Determine the (X, Y) coordinate at the center of the cell enclosing the given text.  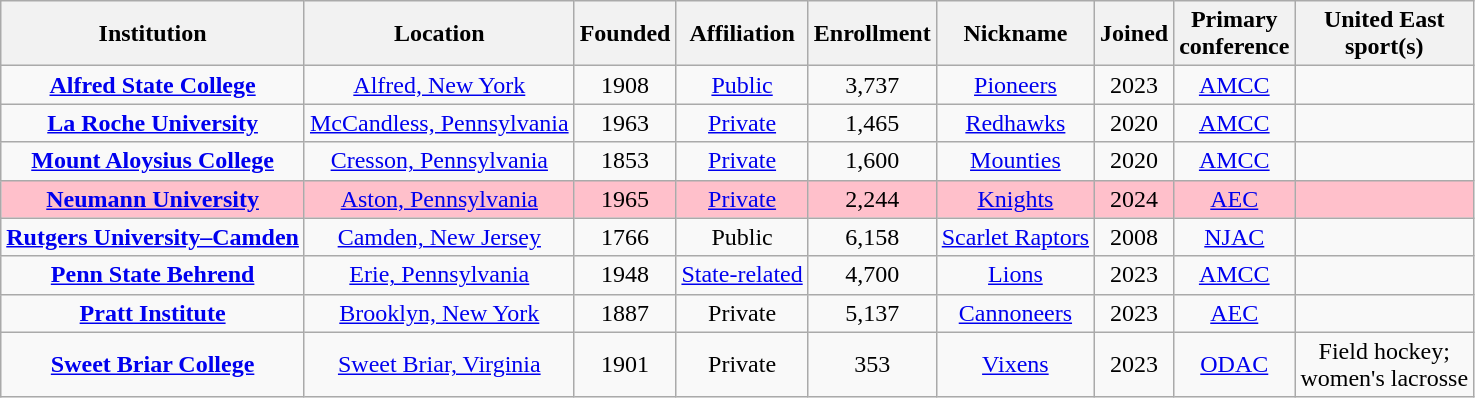
ODAC (1234, 364)
5,137 (872, 313)
NJAC (1234, 237)
Sweet Briar College (153, 364)
4,700 (872, 275)
Nickname (1015, 34)
La Roche University (153, 123)
2024 (1134, 199)
McCandless, Pennsylvania (439, 123)
Pioneers (1015, 85)
Knights (1015, 199)
1965 (625, 199)
Neumann University (153, 199)
Cresson, Pennsylvania (439, 161)
1948 (625, 275)
Location (439, 34)
Cannoneers (1015, 313)
Brooklyn, New York (439, 313)
1853 (625, 161)
6,158 (872, 237)
Primaryconference (1234, 34)
1908 (625, 85)
Erie, Pennsylvania (439, 275)
Enrollment (872, 34)
Rutgers University–Camden (153, 237)
Field hockey;women's lacrosse (1384, 364)
Alfred, New York (439, 85)
State-related (742, 275)
1766 (625, 237)
United Eastsport(s) (1384, 34)
1,600 (872, 161)
Alfred State College (153, 85)
1887 (625, 313)
Camden, New Jersey (439, 237)
Sweet Briar, Virginia (439, 364)
Scarlet Raptors (1015, 237)
Pratt Institute (153, 313)
Affiliation (742, 34)
Founded (625, 34)
2,244 (872, 199)
1901 (625, 364)
2008 (1134, 237)
1,465 (872, 123)
353 (872, 364)
Joined (1134, 34)
Redhawks (1015, 123)
Aston, Pennsylvania (439, 199)
Penn State Behrend (153, 275)
Lions (1015, 275)
1963 (625, 123)
3,737 (872, 85)
Mounties (1015, 161)
Institution (153, 34)
Mount Aloysius College (153, 161)
Vixens (1015, 364)
